Extract the (x, y) coordinate from the center of the cell holding the provided text.  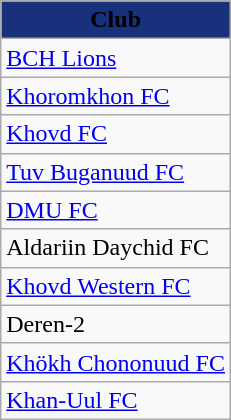
Khan-Uul FC (116, 400)
Khovd Western FC (116, 286)
Aldariin Daychid FC (116, 248)
DMU FC (116, 210)
Khökh Chononuud FC (116, 362)
Khovd FC (116, 134)
Tuv Buganuud FC (116, 172)
Khoromkhon FC (116, 96)
Deren-2 (116, 324)
Club (116, 20)
BCH Lions (116, 58)
